Capture the cell that displays the provided text and extract its (X, Y) central coordinate. 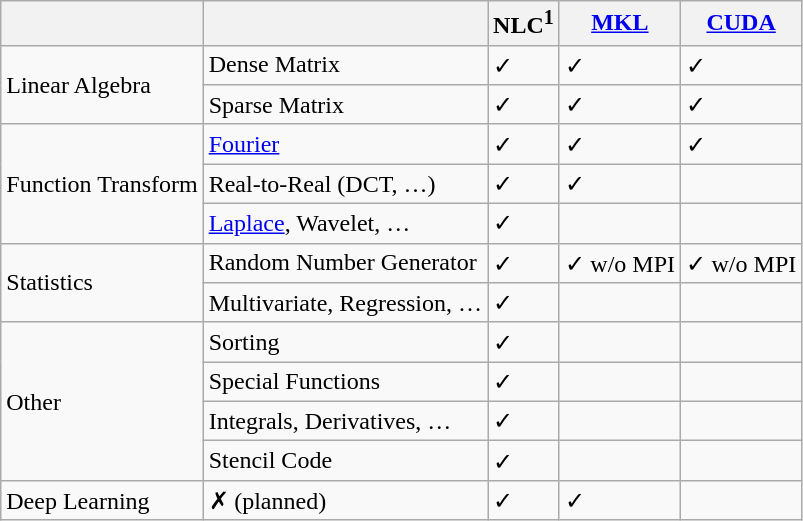
✗ (planned) (345, 500)
Multivariate, Regression, … (345, 303)
Deep Learning (102, 500)
Integrals, Derivatives, … (345, 421)
Random Number Generator (345, 263)
MKL (620, 24)
Stencil Code (345, 461)
Function Transform (102, 184)
NLC1 (524, 24)
Sparse Matrix (345, 105)
Statistics (102, 282)
Laplace, Wavelet, … (345, 224)
Fourier (345, 144)
CUDA (742, 24)
Other (102, 401)
Dense Matrix (345, 65)
Real-to-Real (DCT, …) (345, 184)
Sorting (345, 342)
Linear Algebra (102, 84)
Special Functions (345, 382)
